Output the [X, Y] coordinate of the center of the cell containing the given text.  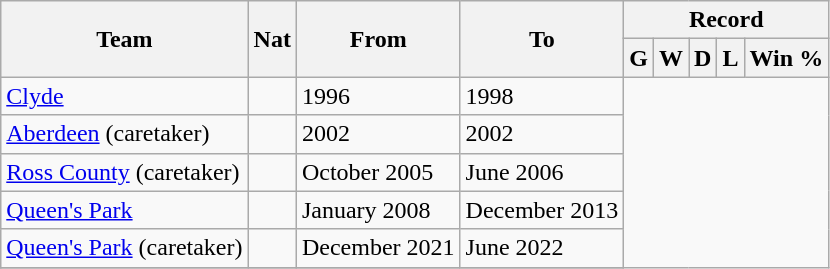
December 2013 [542, 210]
Team [124, 39]
To [542, 39]
June 2006 [542, 172]
G [639, 58]
W [670, 58]
Queen's Park (caretaker) [124, 248]
October 2005 [378, 172]
June 2022 [542, 248]
Ross County (caretaker) [124, 172]
December 2021 [378, 248]
1998 [542, 96]
D [703, 58]
Clyde [124, 96]
Queen's Park [124, 210]
Record [726, 20]
L [730, 58]
Nat [272, 39]
1996 [378, 96]
Aberdeen (caretaker) [124, 134]
January 2008 [378, 210]
From [378, 39]
Win % [786, 58]
